Return the (x, y) coordinate for the center point of the cell that contains the specified text.  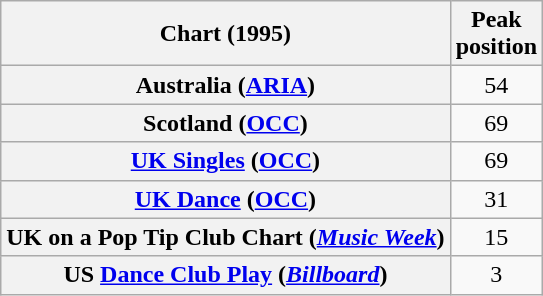
Australia (ARIA) (226, 85)
3 (496, 275)
UK on a Pop Tip Club Chart (Music Week) (226, 237)
15 (496, 237)
US Dance Club Play (Billboard) (226, 275)
UK Singles (OCC) (226, 161)
Peakposition (496, 34)
Scotland (OCC) (226, 123)
Chart (1995) (226, 34)
54 (496, 85)
UK Dance (OCC) (226, 199)
31 (496, 199)
